Determine the [x, y] coordinate at the center of the cell enclosing the given text.  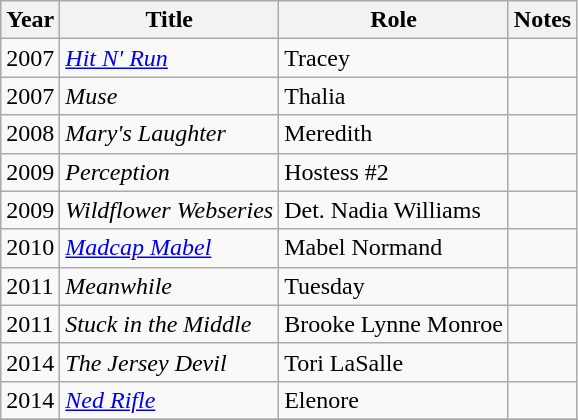
Meredith [394, 134]
2010 [30, 248]
Hostess #2 [394, 172]
Meanwhile [170, 286]
Elenore [394, 400]
Madcap Mabel [170, 248]
Det. Nadia Williams [394, 210]
Wildflower Webseries [170, 210]
Tracey [394, 58]
Thalia [394, 96]
Mabel Normand [394, 248]
Tuesday [394, 286]
Perception [170, 172]
Mary's Laughter [170, 134]
The Jersey Devil [170, 362]
Role [394, 20]
Title [170, 20]
Year [30, 20]
Hit N' Run [170, 58]
Muse [170, 96]
Notes [542, 20]
2008 [30, 134]
Tori LaSalle [394, 362]
Ned Rifle [170, 400]
Brooke Lynne Monroe [394, 324]
Stuck in the Middle [170, 324]
